Scan for the cell matching the given text and deliver its (x, y) coordinate at center. 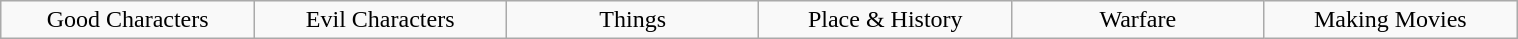
Place & History (886, 20)
Things (632, 20)
Good Characters (128, 20)
Evil Characters (380, 20)
Warfare (1138, 20)
Making Movies (1390, 20)
